Determine the [X, Y] coordinate at the center of the cell enclosing the given text.  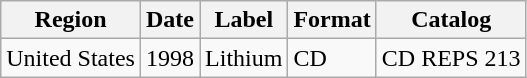
Format [332, 20]
1998 [170, 58]
Lithium [244, 58]
Region [71, 20]
United States [71, 58]
CD [332, 58]
Date [170, 20]
Catalog [451, 20]
CD REPS 213 [451, 58]
Label [244, 20]
